Capture the cell that displays the provided text and extract its (X, Y) central coordinate. 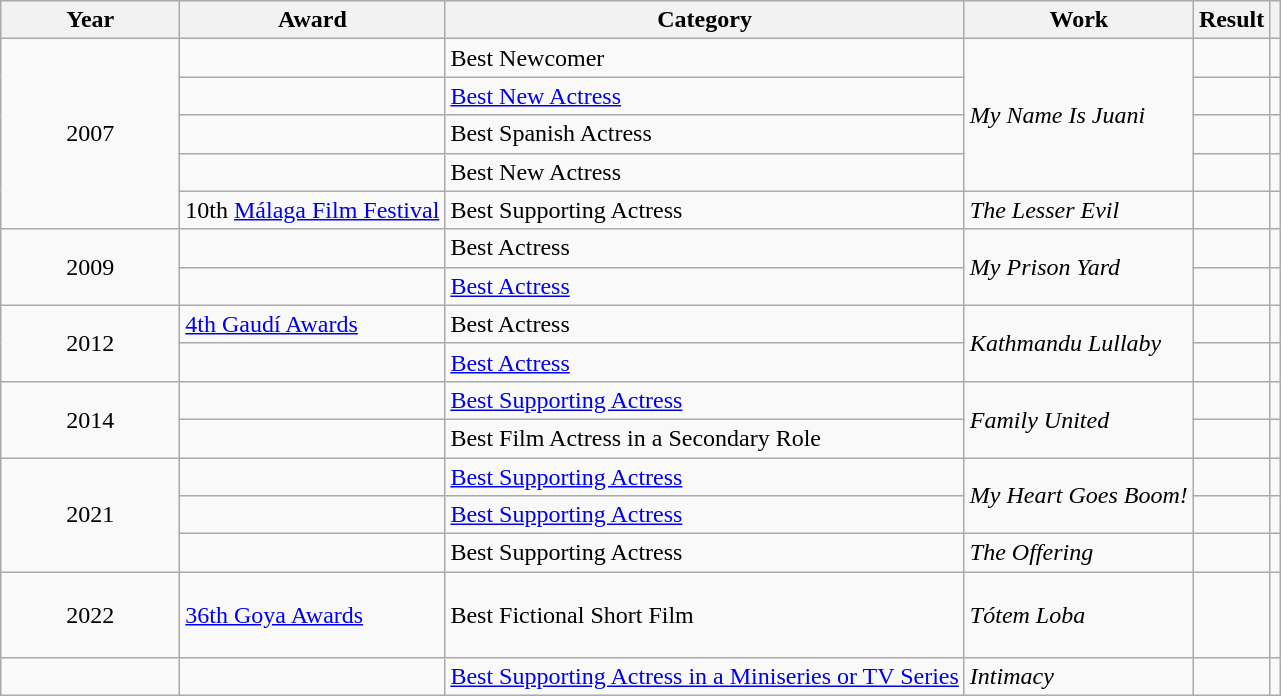
Kathmandu Lullaby (1078, 343)
2014 (90, 419)
Best Newcomer (704, 58)
2009 (90, 267)
Best Film Actress in a Secondary Role (704, 438)
My Prison Yard (1078, 267)
The Offering (1078, 553)
36th Goya Awards (312, 615)
My Heart Goes Boom! (1078, 496)
My Name Is Juani (1078, 115)
2022 (90, 615)
Work (1078, 20)
Year (90, 20)
Tótem Loba (1078, 615)
Best Supporting Actress in a Miniseries or TV Series (704, 677)
Best Spanish Actress (704, 134)
10th Málaga Film Festival (312, 210)
Family United (1078, 419)
Result (1231, 20)
2012 (90, 343)
Intimacy (1078, 677)
2021 (90, 515)
The Lesser Evil (1078, 210)
Category (704, 20)
2007 (90, 134)
4th Gaudí Awards (312, 324)
Best Fictional Short Film (704, 615)
Award (312, 20)
